Identify which cell holds the provided text, then report its (X, Y) central coordinate. 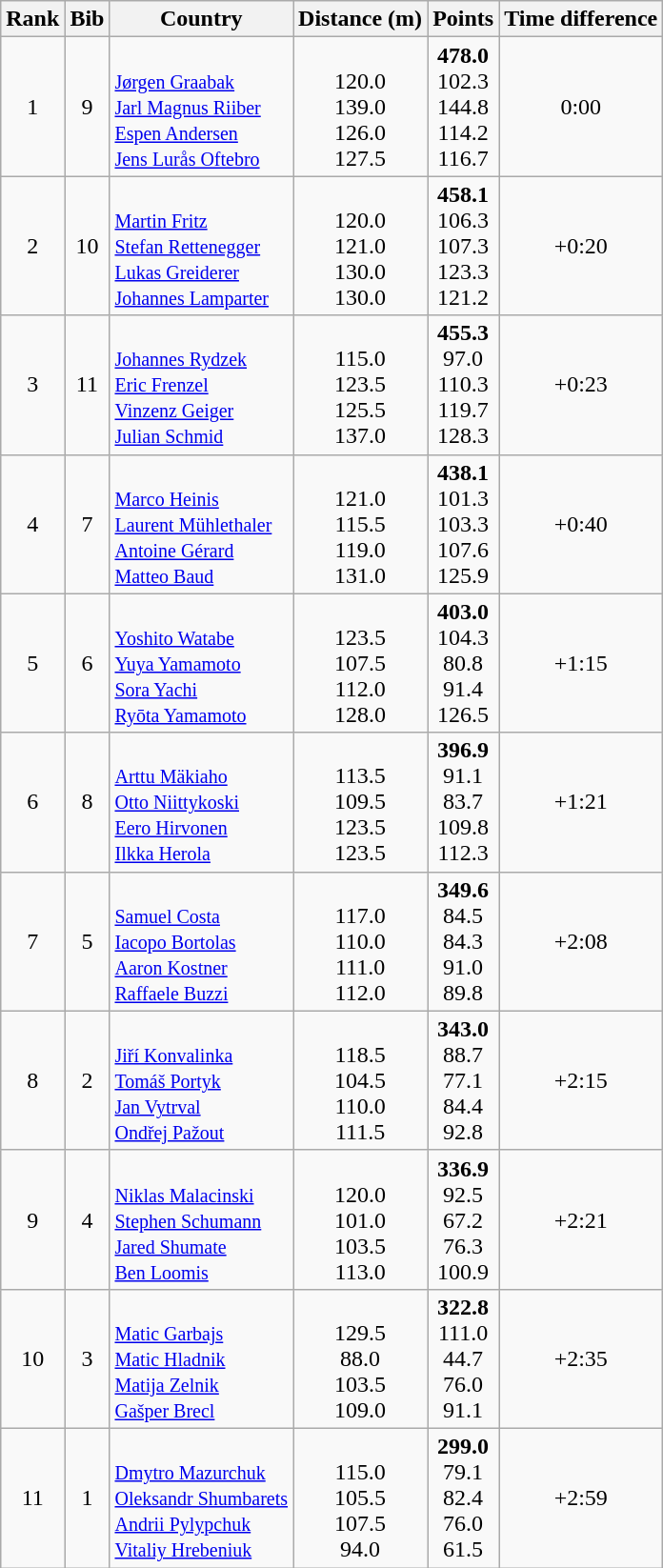
Matic GarbajsMatic HladnikMatija ZelnikGašper Brecl (202, 1358)
123.5107.5112.0128.0 (360, 663)
Bib (88, 19)
Distance (m) (360, 19)
343.088.777.184.492.8 (463, 1080)
+2:08 (581, 941)
120.0139.0126.0127.5 (360, 107)
299.079.182.476.061.5 (463, 1498)
Arttu MäkiahoOtto NiittykoskiEero HirvonenIlkka Herola (202, 802)
Niklas MalacinskiStephen SchumannJared ShumateBen Loomis (202, 1219)
322.8111.044.776.091.1 (463, 1358)
117.0110.0111.0112.0 (360, 941)
438.1101.3103.3107.6125.9 (463, 524)
Dmytro MazurchukOleksandr ShumbaretsAndrii PylypchukVitaliy Hrebeniuk (202, 1498)
455.397.0110.3119.7128.3 (463, 385)
Jiří KonvalinkaTomáš PortykJan VytrvalOndřej Pažout (202, 1080)
120.0101.0103.5113.0 (360, 1219)
336.992.567.276.3100.9 (463, 1219)
Johannes RydzekEric FrenzelVinzenz GeigerJulian Schmid (202, 385)
+2:35 (581, 1358)
349.684.584.391.089.8 (463, 941)
Country (202, 19)
Marco HeinisLaurent MühlethalerAntoine GérardMatteo Baud (202, 524)
458.1106.3107.3123.3121.2 (463, 246)
+2:15 (581, 1080)
115.0123.5125.5137.0 (360, 385)
Time difference (581, 19)
478.0102.3144.8114.2116.7 (463, 107)
+1:15 (581, 663)
0:00 (581, 107)
121.0115.5119.0131.0 (360, 524)
403.0104.380.891.4126.5 (463, 663)
+2:21 (581, 1219)
115.0105.5107.594.0 (360, 1498)
+2:59 (581, 1498)
Samuel CostaIacopo BortolasAaron KostnerRaffaele Buzzi (202, 941)
Martin FritzStefan RetteneggerLukas GreidererJohannes Lamparter (202, 246)
120.0121.0130.0130.0 (360, 246)
Yoshito WatabeYuya YamamotoSora YachiRyōta Yamamoto (202, 663)
113.5109.5123.5123.5 (360, 802)
Points (463, 19)
396.991.183.7109.8112.3 (463, 802)
+0:40 (581, 524)
+0:23 (581, 385)
Jørgen GraabakJarl Magnus RiiberEspen AndersenJens Lurås Oftebro (202, 107)
129.588.0103.5109.0 (360, 1358)
118.5104.5110.0111.5 (360, 1080)
Rank (32, 19)
+1:21 (581, 802)
+0:20 (581, 246)
